Provide the (x, y) coordinate of the cell's center where the given text is located.  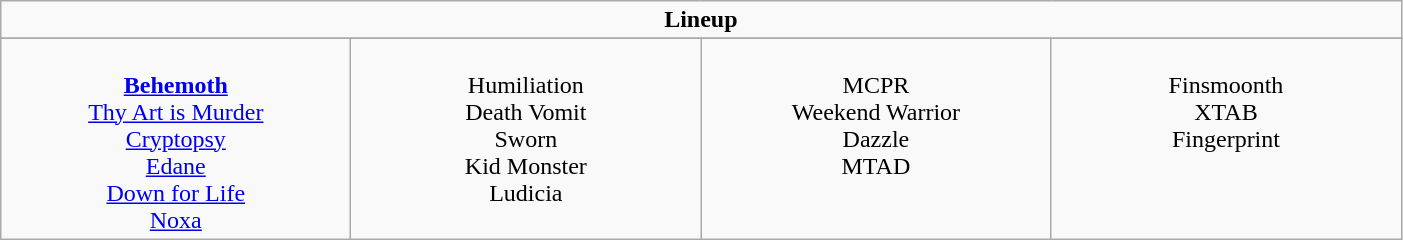
MCPR Weekend Warrior Dazzle MTAD (876, 139)
Lineup (701, 20)
Finsmoonth XTAB Fingerprint (1226, 139)
Humiliation Death Vomit Sworn Kid Monster Ludicia (526, 139)
Behemoth Thy Art is Murder Cryptopsy Edane Down for Life Noxa (176, 139)
